Scan for the cell matching the given text and deliver its [x, y] coordinate at center. 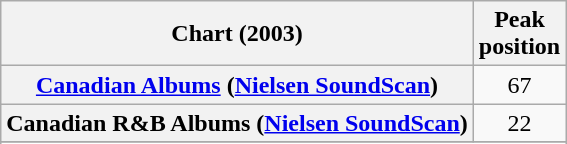
Canadian R&B Albums (Nielsen SoundScan) [238, 123]
Chart (2003) [238, 34]
22 [519, 123]
67 [519, 85]
Canadian Albums (Nielsen SoundScan) [238, 85]
Peakposition [519, 34]
